From the cell containing the given text, extract its center point as (X, Y) coordinate. 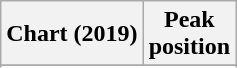
Peakposition (189, 34)
Chart (2019) (72, 34)
